For the text-containing cell, return its midpoint in [x, y] coordinate format. 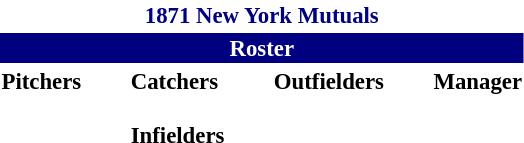
1871 New York Mutuals [262, 15]
Roster [262, 48]
